Identify which cell holds the provided text, then report its [x, y] central coordinate. 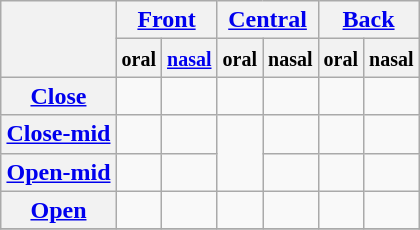
Close [58, 96]
Open [58, 210]
Front [166, 20]
Close-mid [58, 134]
Open-mid [58, 172]
Back [368, 20]
Central [268, 20]
